Capture the cell that displays the provided text and extract its [X, Y] central coordinate. 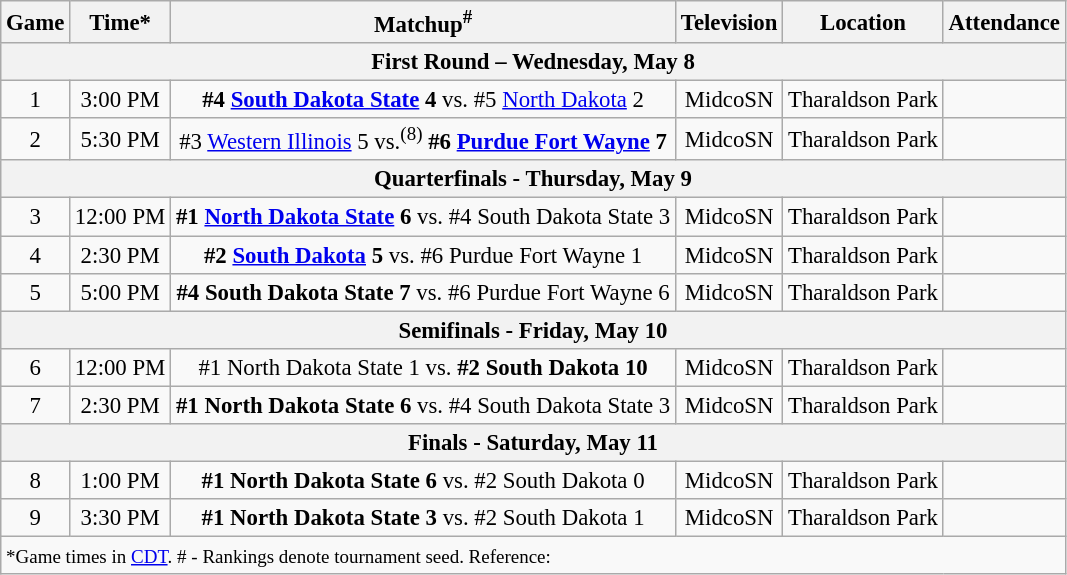
5:00 PM [120, 292]
Time* [120, 22]
5 [36, 292]
#4 South Dakota State 4 vs. #5 North Dakota 2 [424, 100]
3:00 PM [120, 100]
1 [36, 100]
4 [36, 255]
Finals - Saturday, May 11 [533, 443]
9 [36, 518]
6 [36, 367]
3:30 PM [120, 518]
Attendance [1004, 22]
#4 South Dakota State 7 vs. #6 Purdue Fort Wayne 6 [424, 292]
#1 North Dakota State 1 vs. #2 South Dakota 10 [424, 367]
#3 Western Illinois 5 vs.(8) #6 Purdue Fort Wayne 7 [424, 139]
Location [864, 22]
Matchup# [424, 22]
*Game times in CDT. # - Rankings denote tournament seed. Reference: [533, 555]
#1 North Dakota State 6 vs. #2 South Dakota 0 [424, 480]
Television [728, 22]
Quarterfinals - Thursday, May 9 [533, 179]
2 [36, 139]
First Round – Wednesday, May 8 [533, 62]
1:00 PM [120, 480]
8 [36, 480]
Semifinals - Friday, May 10 [533, 330]
7 [36, 405]
Game [36, 22]
#2 South Dakota 5 vs. #6 Purdue Fort Wayne 1 [424, 255]
3 [36, 217]
5:30 PM [120, 139]
#1 North Dakota State 3 vs. #2 South Dakota 1 [424, 518]
